Locate the cell with the specified text and output its [X, Y] center coordinate. 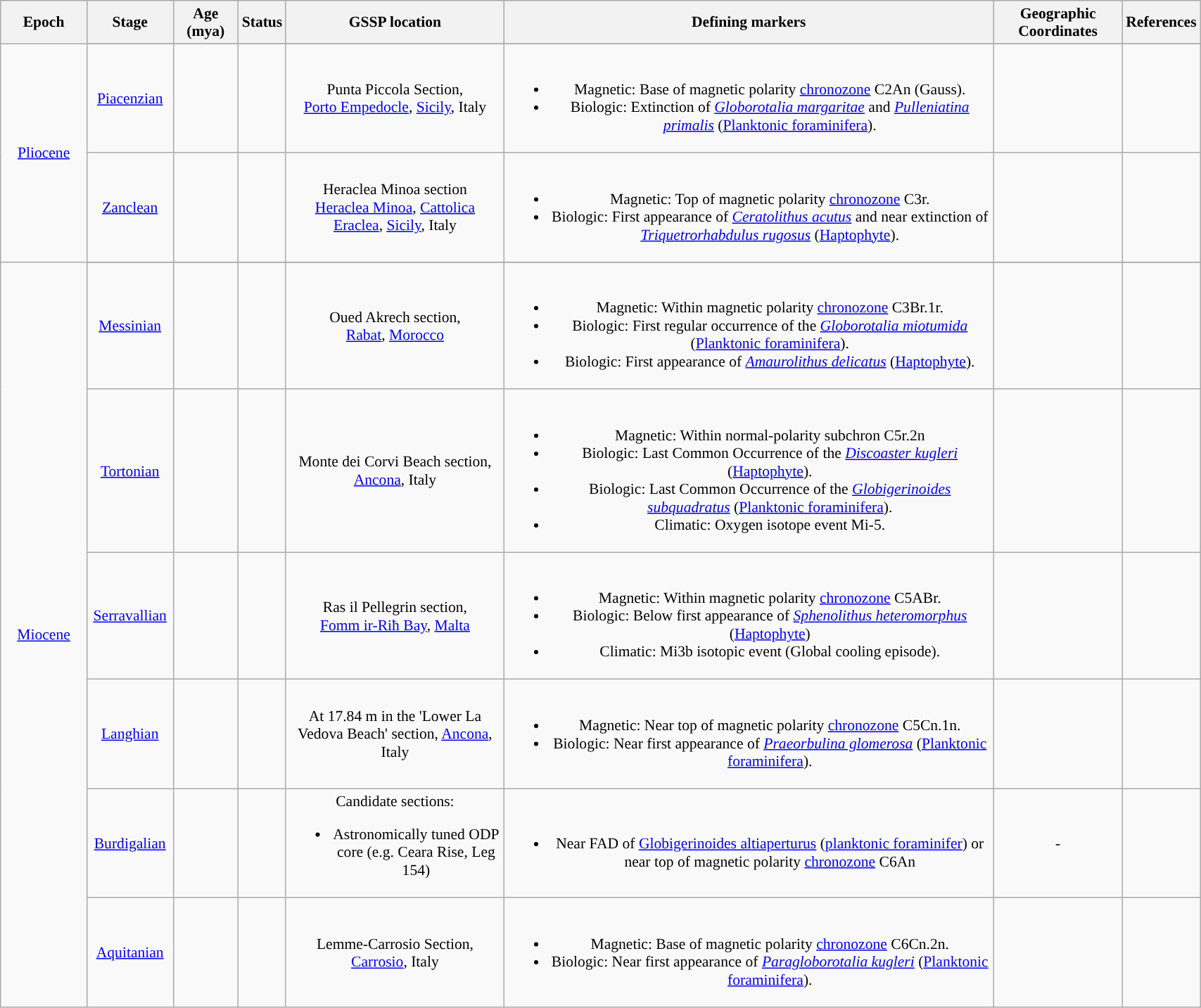
Magnetic: Base of magnetic polarity chronozone C6Cn.2n.Biologic: Near first appearance of Paragloborotalia kugleri (Planktonic foraminifera). [749, 952]
Ras il Pellegrin section,Fomm ir-Riħ Bay, Malta [395, 616]
Pliocene [44, 153]
Defining markers [749, 23]
Punta Piccola Section,Porto Empedocle, Sicily, Italy [395, 98]
Epoch [44, 23]
- [1058, 844]
Geographic Coordinates [1058, 23]
Aquitanian [129, 952]
Burdigalian [129, 844]
References [1161, 23]
Oued Akrech section,Rabat, Morocco [395, 326]
Serravallian [129, 616]
Heraclea Minoa sectionHeraclea Minoa, Cattolica Eraclea, Sicily, Italy [395, 208]
Piacenzian [129, 98]
GSSP location [395, 23]
Miocene [44, 634]
Tortonian [129, 471]
Status [262, 23]
At 17.84 m in the 'Lower La Vedova Beach' section, Ancona, Italy [395, 734]
Langhian [129, 734]
Monte dei Corvi Beach section,Ancona, Italy [395, 471]
Age (mya) [205, 23]
Zanclean [129, 208]
Near FAD of Globigerinoides altiaperturus (planktonic foraminifer) or near top of magnetic polarity chronozone C6An [749, 844]
Candidate sections:Astronomically tuned ODP core (e.g. Ceara Rise, Leg 154) [395, 844]
Lemme-Carrosio Section,Carrosio, Italy [395, 952]
Messinian [129, 326]
Magnetic: Near top of magnetic polarity chronozone C5Cn.1n.Biologic: Near first appearance of Praeorbulina glomerosa (Planktonic foraminifera). [749, 734]
Stage [129, 23]
